Pinpoint the cell where the given text exists, returning its (X, Y) midpoint coordinate. 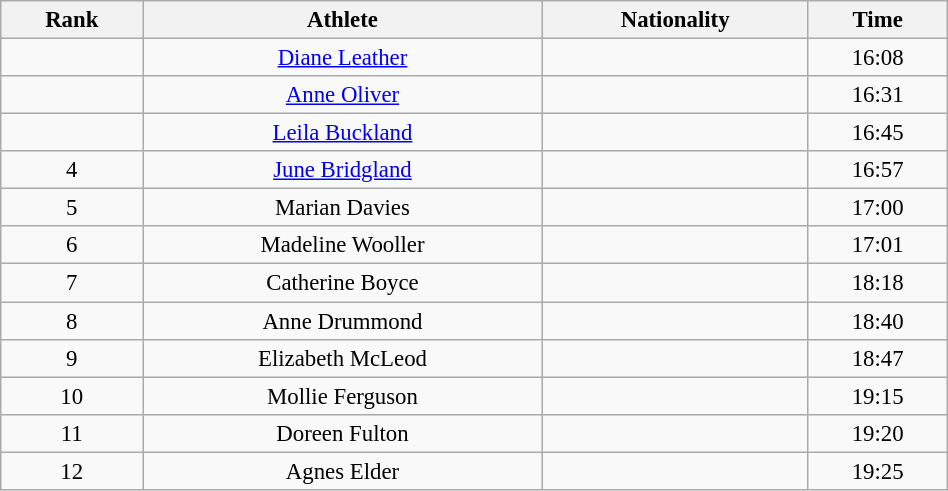
Anne Drummond (342, 321)
16:45 (878, 133)
Madeline Wooller (342, 245)
17:01 (878, 245)
June Bridgland (342, 170)
7 (72, 283)
Nationality (675, 20)
Athlete (342, 20)
19:20 (878, 433)
Elizabeth McLeod (342, 358)
Doreen Fulton (342, 433)
19:15 (878, 396)
12 (72, 471)
9 (72, 358)
Rank (72, 20)
17:00 (878, 208)
16:57 (878, 170)
18:47 (878, 358)
Anne Oliver (342, 95)
16:31 (878, 95)
Leila Buckland (342, 133)
Catherine Boyce (342, 283)
Agnes Elder (342, 471)
18:40 (878, 321)
Marian Davies (342, 208)
8 (72, 321)
4 (72, 170)
Diane Leather (342, 58)
18:18 (878, 283)
16:08 (878, 58)
Mollie Ferguson (342, 396)
10 (72, 396)
19:25 (878, 471)
Time (878, 20)
5 (72, 208)
6 (72, 245)
11 (72, 433)
